Return the [X, Y] coordinate for the center point of the cell that contains the specified text.  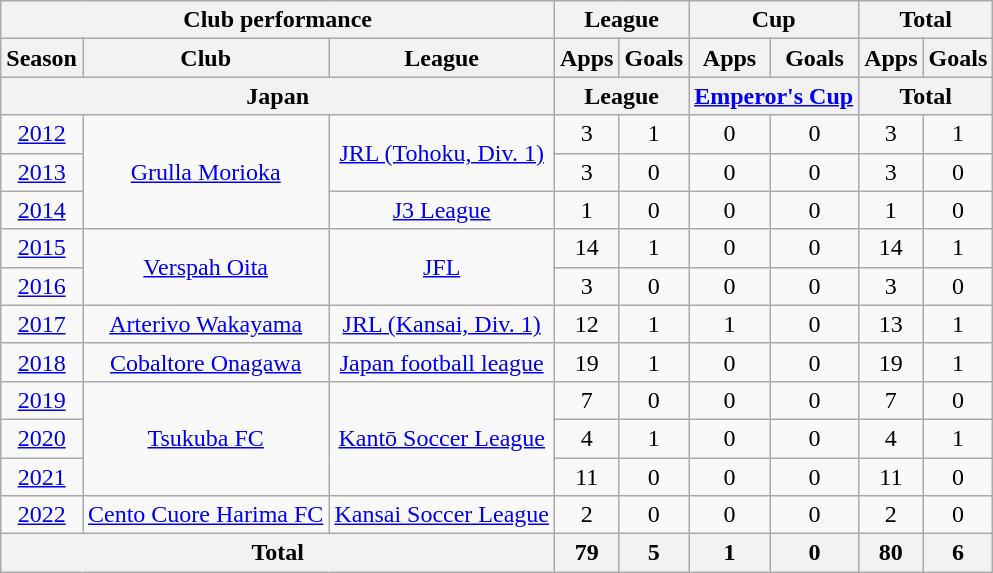
2021 [42, 477]
2016 [42, 286]
79 [587, 553]
Cup [774, 20]
Cobaltore Onagawa [205, 362]
Tsukuba FC [205, 438]
Emperor's Cup [774, 96]
2018 [42, 362]
12 [587, 324]
JFL [442, 267]
JRL (Tohoku, Div. 1) [442, 153]
2017 [42, 324]
80 [891, 553]
Season [42, 58]
2012 [42, 134]
Japan football league [442, 362]
Grulla Morioka [205, 172]
Club performance [278, 20]
2020 [42, 438]
Arterivo Wakayama [205, 324]
2013 [42, 172]
Kansai Soccer League [442, 515]
Japan [278, 96]
J3 League [442, 210]
Kantō Soccer League [442, 438]
5 [654, 553]
13 [891, 324]
2022 [42, 515]
2015 [42, 248]
Cento Cuore Harima FC [205, 515]
6 [958, 553]
JRL (Kansai, Div. 1) [442, 324]
2019 [42, 400]
2014 [42, 210]
Verspah Oita [205, 267]
Club [205, 58]
